Identify which cell holds the provided text, then report its [X, Y] central coordinate. 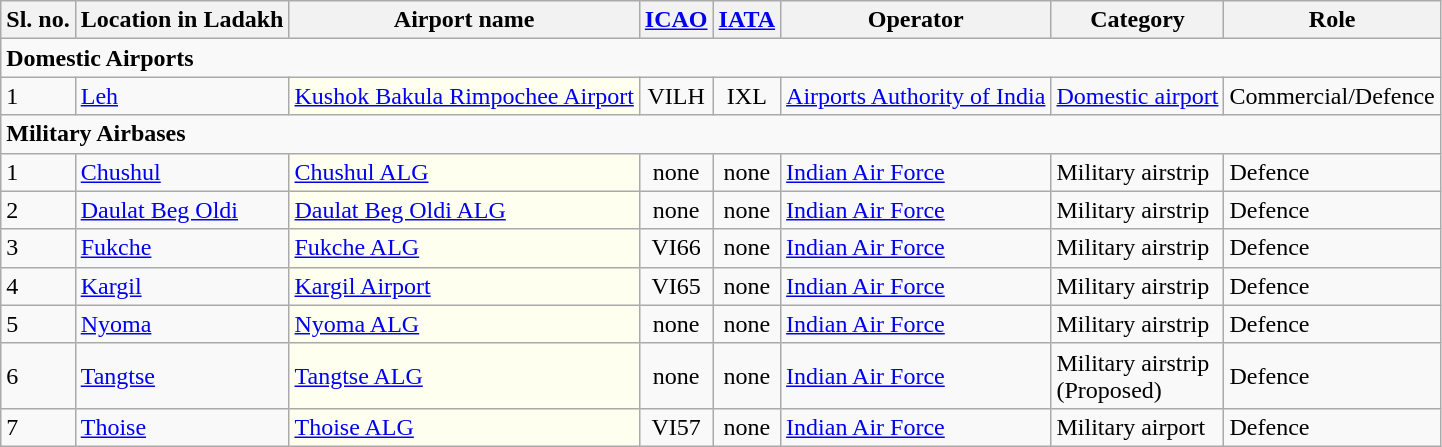
Commercial/Defence [1332, 96]
3 [38, 248]
Kushok Bakula Rimpochee Airport [464, 96]
Kargil [182, 286]
IATA [747, 20]
Domestic Airports [721, 58]
Airport name [464, 20]
Tangtse ALG [464, 376]
Location in Ladakh [182, 20]
Nyoma ALG [464, 324]
Operator [916, 20]
VI57 [676, 427]
Kargil Airport [464, 286]
6 [38, 376]
Thoise ALG [464, 427]
Nyoma [182, 324]
Leh [182, 96]
VILH [676, 96]
Airports Authority of India [916, 96]
Domestic airport [1138, 96]
Military airstrip(Proposed) [1138, 376]
Sl. no. [38, 20]
IXL [747, 96]
Role [1332, 20]
VI66 [676, 248]
VI65 [676, 286]
7 [38, 427]
Thoise [182, 427]
Daulat Beg Oldi ALG [464, 210]
Chushul [182, 172]
Category [1138, 20]
Chushul ALG [464, 172]
Daulat Beg Oldi [182, 210]
Fukche ALG [464, 248]
Military airport [1138, 427]
ICAO [676, 20]
2 [38, 210]
5 [38, 324]
Fukche [182, 248]
Military Airbases [721, 134]
4 [38, 286]
Tangtse [182, 376]
